Pinpoint the cell where the given text exists, returning its [X, Y] midpoint coordinate. 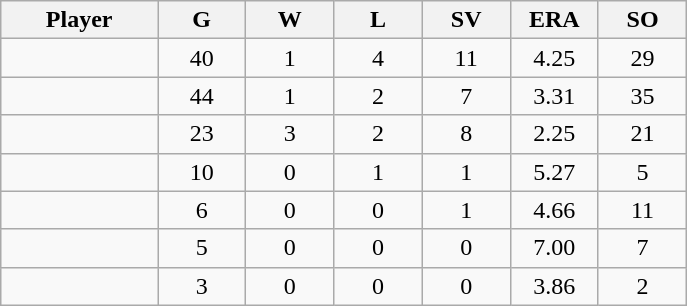
4 [378, 58]
44 [202, 96]
L [378, 20]
W [290, 20]
40 [202, 58]
G [202, 20]
ERA [554, 20]
8 [466, 134]
6 [202, 210]
5.27 [554, 172]
2.25 [554, 134]
SV [466, 20]
35 [642, 96]
4.66 [554, 210]
7.00 [554, 248]
3.86 [554, 286]
10 [202, 172]
21 [642, 134]
3.31 [554, 96]
SO [642, 20]
29 [642, 58]
23 [202, 134]
4.25 [554, 58]
Player [80, 20]
